Return the (X, Y) coordinate for the center point of the cell that contains the specified text.  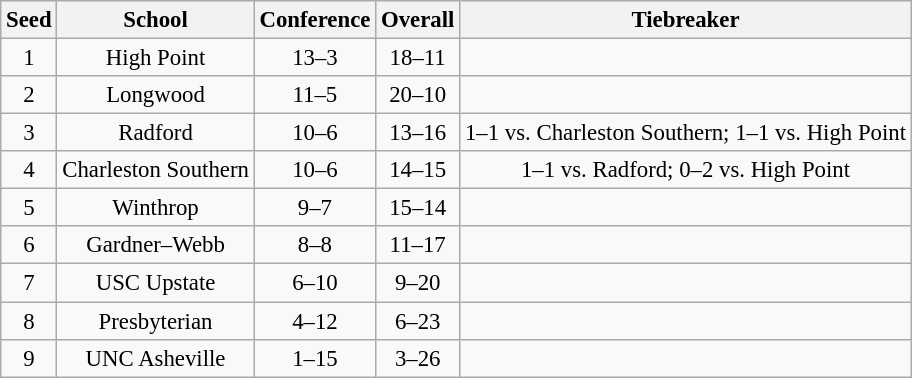
6–23 (418, 321)
9–20 (418, 283)
8 (29, 321)
18–11 (418, 58)
Overall (418, 20)
1–15 (315, 358)
Presbyterian (156, 321)
8–8 (315, 245)
9–7 (315, 208)
Longwood (156, 95)
13–3 (315, 58)
6–10 (315, 283)
Tiebreaker (686, 20)
Gardner–Webb (156, 245)
20–10 (418, 95)
1–1 vs. Charleston Southern; 1–1 vs. High Point (686, 133)
14–15 (418, 170)
11–17 (418, 245)
Seed (29, 20)
13–16 (418, 133)
15–14 (418, 208)
9 (29, 358)
Winthrop (156, 208)
USC Upstate (156, 283)
Charleston Southern (156, 170)
6 (29, 245)
Radford (156, 133)
7 (29, 283)
Conference (315, 20)
3 (29, 133)
3–26 (418, 358)
High Point (156, 58)
1–1 vs. Radford; 0–2 vs. High Point (686, 170)
11–5 (315, 95)
School (156, 20)
4 (29, 170)
4–12 (315, 321)
UNC Asheville (156, 358)
1 (29, 58)
2 (29, 95)
5 (29, 208)
